Search for the cell housing the specified text and yield its (x, y) center coordinate. 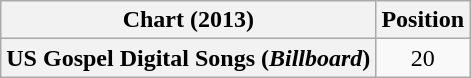
Position (423, 20)
20 (423, 58)
US Gospel Digital Songs (Billboard) (188, 58)
Chart (2013) (188, 20)
